Return [X, Y] of the center of cell containing provided text 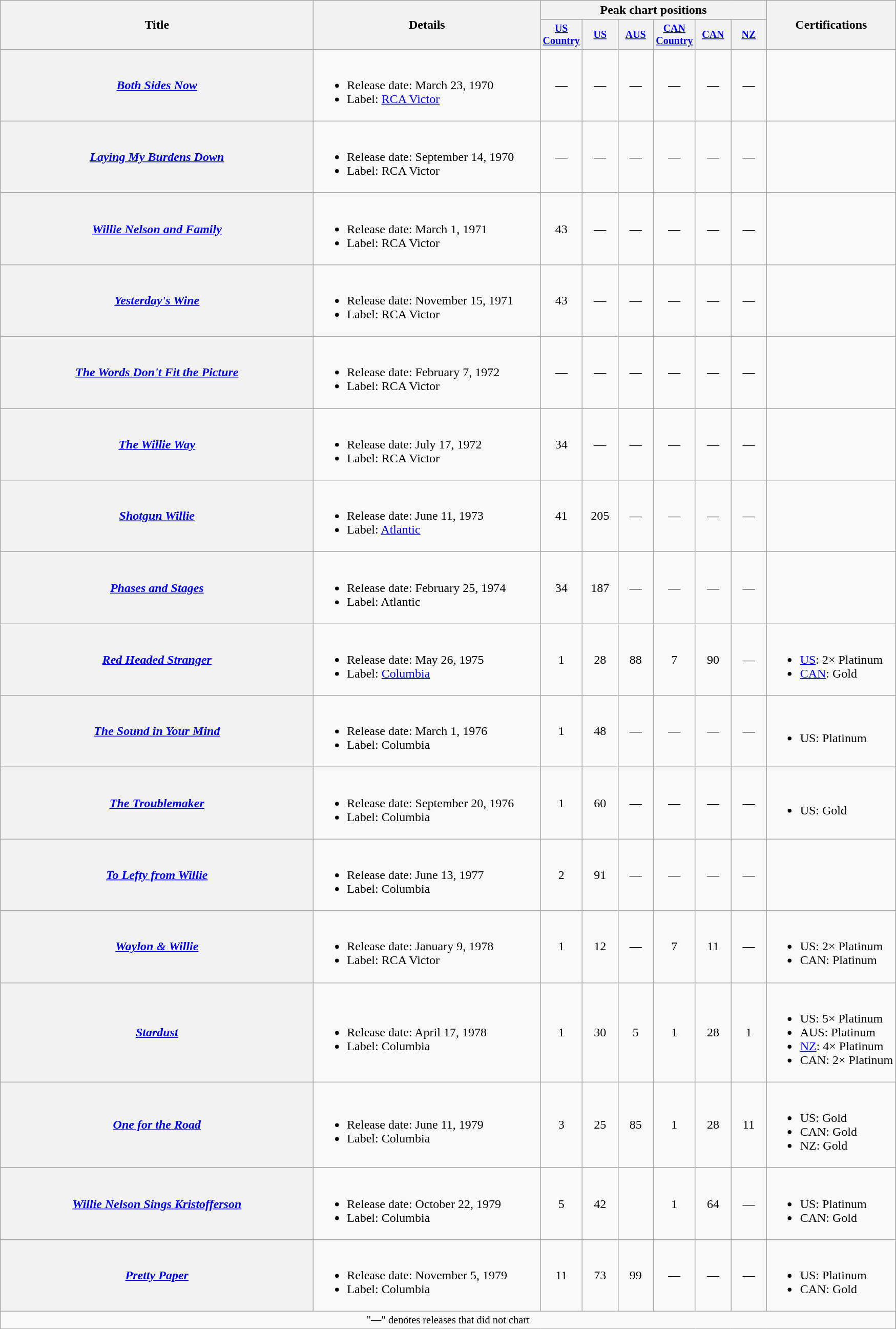
Release date: November 5, 1979Label: Columbia [427, 1275]
Details [427, 25]
90 [713, 660]
88 [635, 660]
2 [561, 875]
To Lefty from Willie [157, 875]
Phases and Stages [157, 588]
205 [600, 516]
Release date: September 14, 1970Label: RCA Victor [427, 157]
The Sound in Your Mind [157, 731]
Release date: October 22, 1979Label: Columbia [427, 1203]
US: 2× PlatinumCAN: Platinum [831, 947]
Release date: March 1, 1976Label: Columbia [427, 731]
60 [600, 803]
NZ [749, 35]
AUS [635, 35]
Release date: June 11, 1973Label: Atlantic [427, 516]
Stardust [157, 1032]
US Country [561, 35]
91 [600, 875]
US [600, 35]
US: Gold [831, 803]
Release date: September 20, 1976Label: Columbia [427, 803]
Release date: February 7, 1972Label: RCA Victor [427, 373]
Release date: April 17, 1978Label: Columbia [427, 1032]
Release date: June 13, 1977Label: Columbia [427, 875]
Release date: March 23, 1970Label: RCA Victor [427, 85]
The Words Don't Fit the Picture [157, 373]
41 [561, 516]
12 [600, 947]
One for the Road [157, 1124]
Yesterday's Wine [157, 300]
Release date: May 26, 1975Label: Columbia [427, 660]
Release date: February 25, 1974Label: Atlantic [427, 588]
Release date: June 11, 1979Label: Columbia [427, 1124]
Release date: March 1, 1971Label: RCA Victor [427, 229]
Shotgun Willie [157, 516]
Title [157, 25]
Willie Nelson and Family [157, 229]
"—" denotes releases that did not chart [448, 1320]
Both Sides Now [157, 85]
Release date: July 17, 1972Label: RCA Victor [427, 444]
US: 5× PlatinumAUS: PlatinumNZ: 4× PlatinumCAN: 2× Platinum [831, 1032]
Pretty Paper [157, 1275]
Willie Nelson Sings Kristofferson [157, 1203]
US: GoldCAN: GoldNZ: Gold [831, 1124]
The Willie Way [157, 444]
Red Headed Stranger [157, 660]
99 [635, 1275]
42 [600, 1203]
64 [713, 1203]
187 [600, 588]
Release date: January 9, 1978Label: RCA Victor [427, 947]
US: Platinum [831, 731]
Laying My Burdens Down [157, 157]
73 [600, 1275]
30 [600, 1032]
3 [561, 1124]
Certifications [831, 25]
Peak chart positions [654, 10]
48 [600, 731]
25 [600, 1124]
85 [635, 1124]
The Troublemaker [157, 803]
US: 2× PlatinumCAN: Gold [831, 660]
CAN Country [674, 35]
Release date: November 15, 1971Label: RCA Victor [427, 300]
CAN [713, 35]
Waylon & Willie [157, 947]
